Return the (x, y) coordinate for the center point of the cell that contains the specified text.  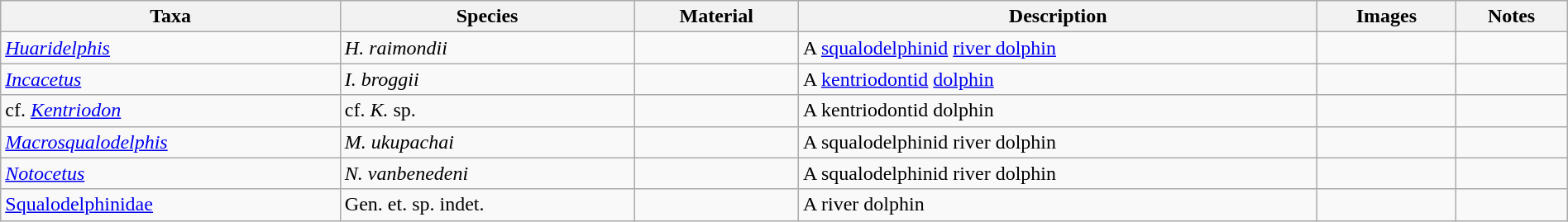
Material (716, 17)
Huaridelphis (170, 48)
Notes (1512, 17)
Gen. et. sp. indet. (487, 205)
Species (487, 17)
Incacetus (170, 79)
Images (1386, 17)
Notocetus (170, 173)
M. ukupachai (487, 142)
cf. K. sp. (487, 111)
I. broggii (487, 79)
Description (1057, 17)
cf. Kentriodon (170, 111)
N. vanbenedeni (487, 173)
Taxa (170, 17)
H. raimondii (487, 48)
Squalodelphinidae (170, 205)
A river dolphin (1057, 205)
Macrosqualodelphis (170, 142)
